Locate the cell with the specified text and output its [x, y] center coordinate. 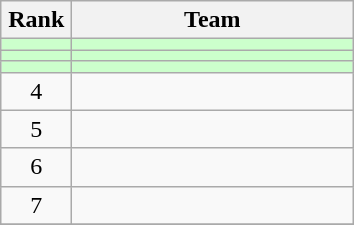
7 [36, 205]
6 [36, 167]
4 [36, 91]
Rank [36, 20]
Team [212, 20]
5 [36, 129]
